Output the [x, y] coordinate of the center of the cell containing the given text.  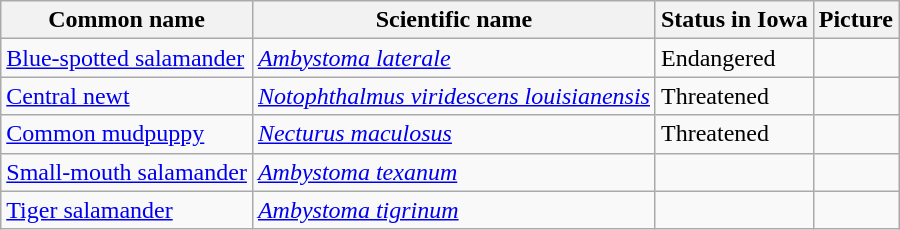
Small-mouth salamander [127, 172]
Status in Iowa [734, 20]
Endangered [734, 58]
Tiger salamander [127, 210]
Scientific name [454, 20]
Picture [856, 20]
Necturus maculosus [454, 134]
Common name [127, 20]
Common mudpuppy [127, 134]
Ambystoma texanum [454, 172]
Central newt [127, 96]
Notophthalmus viridescens louisianensis [454, 96]
Ambystoma tigrinum [454, 210]
Ambystoma laterale [454, 58]
Blue-spotted salamander [127, 58]
